Locate the cell with the specified text and output its (X, Y) center coordinate. 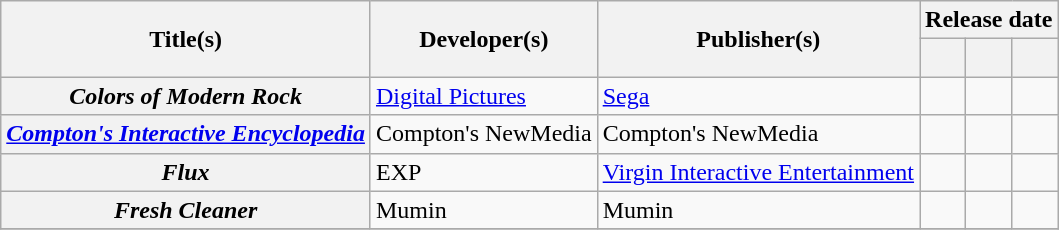
Release date (989, 20)
Compton's Interactive Encyclopedia (186, 134)
Flux (186, 172)
Publisher(s) (758, 39)
Virgin Interactive Entertainment (758, 172)
Digital Pictures (484, 96)
Sega (758, 96)
EXP (484, 172)
Title(s) (186, 39)
Fresh Cleaner (186, 210)
Developer(s) (484, 39)
Colors of Modern Rock (186, 96)
